Determine the [x, y] coordinate at the center of the cell enclosing the given text.  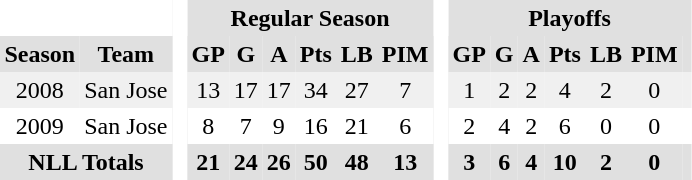
27 [356, 90]
NLL Totals [86, 162]
10 [564, 162]
9 [278, 126]
34 [316, 90]
1 [469, 90]
48 [356, 162]
26 [278, 162]
Regular Season [310, 18]
50 [316, 162]
2009 [40, 126]
2008 [40, 90]
16 [316, 126]
3 [469, 162]
Playoffs [570, 18]
Season [40, 54]
24 [246, 162]
8 [208, 126]
Team [126, 54]
